Search for the cell housing the specified text and yield its [X, Y] center coordinate. 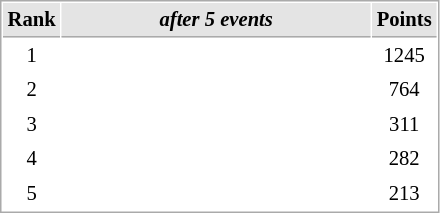
Points [404, 20]
3 [32, 124]
1245 [404, 56]
282 [404, 158]
213 [404, 194]
5 [32, 194]
764 [404, 90]
Rank [32, 20]
4 [32, 158]
after 5 events [216, 20]
311 [404, 124]
2 [32, 90]
1 [32, 56]
